For the text-containing cell, return its midpoint in (X, Y) coordinate format. 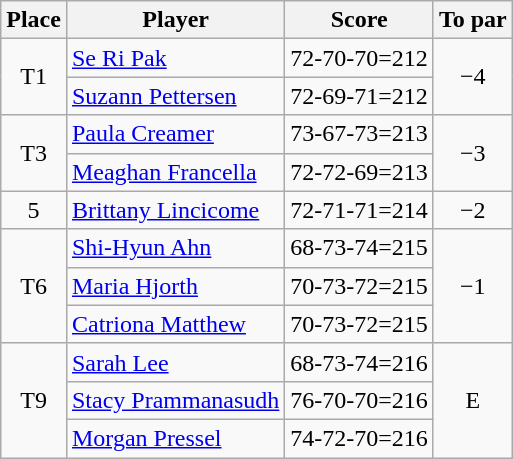
Paula Creamer (175, 134)
73-67-73=213 (360, 134)
5 (34, 210)
72-72-69=213 (360, 172)
Morgan Pressel (175, 438)
Score (360, 20)
Shi-Hyun Ahn (175, 248)
72-70-70=212 (360, 58)
−4 (472, 77)
Stacy Prammanasudh (175, 400)
Player (175, 20)
T3 (34, 153)
Maria Hjorth (175, 286)
−1 (472, 286)
Catriona Matthew (175, 324)
T6 (34, 286)
Brittany Lincicome (175, 210)
T9 (34, 400)
To par (472, 20)
72-71-71=214 (360, 210)
Se Ri Pak (175, 58)
68-73-74=215 (360, 248)
74-72-70=216 (360, 438)
T1 (34, 77)
Meaghan Francella (175, 172)
68-73-74=216 (360, 362)
76-70-70=216 (360, 400)
Suzann Pettersen (175, 96)
−3 (472, 153)
E (472, 400)
72-69-71=212 (360, 96)
Sarah Lee (175, 362)
−2 (472, 210)
Place (34, 20)
